Identify which cell holds the provided text, then report its [x, y] central coordinate. 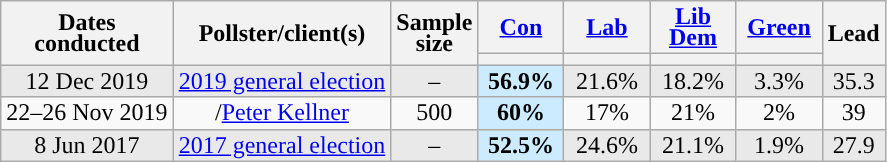
39 [854, 113]
35.3 [854, 81]
21.6% [607, 81]
22–26 Nov 2019 [87, 113]
21% [693, 113]
3.3% [779, 81]
27.9 [854, 145]
24.6% [607, 145]
Lib Dem [693, 28]
2017 general election [282, 145]
Datesconducted [87, 33]
17% [607, 113]
1.9% [779, 145]
Green [779, 28]
Lead [854, 33]
/Peter Kellner [282, 113]
12 Dec 2019 [87, 81]
18.2% [693, 81]
21.1% [693, 145]
2% [779, 113]
Samplesize [434, 33]
60% [521, 113]
8 Jun 2017 [87, 145]
Con [521, 28]
Pollster/client(s) [282, 33]
2019 general election [282, 81]
500 [434, 113]
52.5% [521, 145]
Lab [607, 28]
56.9% [521, 81]
